Locate the cell with the specified text and output its [X, Y] center coordinate. 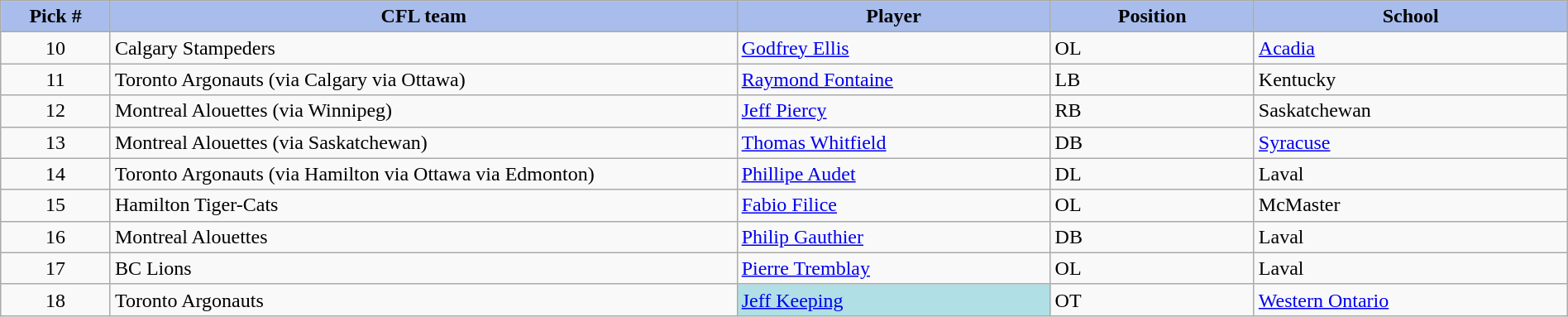
Acadia [1411, 48]
Thomas Whitfield [893, 142]
CFL team [423, 17]
Toronto Argonauts [423, 300]
OT [1152, 300]
16 [56, 237]
Philip Gauthier [893, 237]
Montreal Alouettes (via Winnipeg) [423, 111]
Montreal Alouettes (via Saskatchewan) [423, 142]
McMaster [1411, 205]
Montreal Alouettes [423, 237]
Fabio Filice [893, 205]
Player [893, 17]
LB [1152, 79]
Kentucky [1411, 79]
Position [1152, 17]
Pierre Tremblay [893, 268]
BC Lions [423, 268]
Jeff Piercy [893, 111]
Pick # [56, 17]
RB [1152, 111]
Saskatchewan [1411, 111]
DL [1152, 174]
School [1411, 17]
Calgary Stampeders [423, 48]
12 [56, 111]
15 [56, 205]
Raymond Fontaine [893, 79]
17 [56, 268]
Godfrey Ellis [893, 48]
Western Ontario [1411, 300]
Jeff Keeping [893, 300]
Toronto Argonauts (via Calgary via Ottawa) [423, 79]
10 [56, 48]
14 [56, 174]
18 [56, 300]
Toronto Argonauts (via Hamilton via Ottawa via Edmonton) [423, 174]
Phillipe Audet [893, 174]
13 [56, 142]
11 [56, 79]
Hamilton Tiger-Cats [423, 205]
Syracuse [1411, 142]
